Extract the (X, Y) coordinate from the center of the cell holding the provided text.  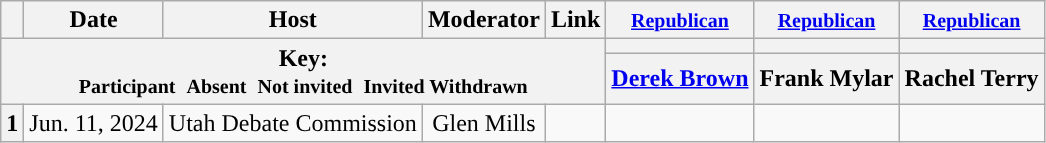
Link (575, 20)
Rachel Terry (972, 78)
Host (292, 20)
Frank Mylar (826, 78)
Date (94, 20)
Jun. 11, 2024 (94, 123)
Utah Debate Commission (292, 123)
1 (12, 123)
Glen Mills (484, 123)
Derek Brown (680, 78)
Key: Participant Absent Not invited Invited Withdrawn (304, 72)
Moderator (484, 20)
